Output the (x, y) coordinate of the center of the cell containing the given text.  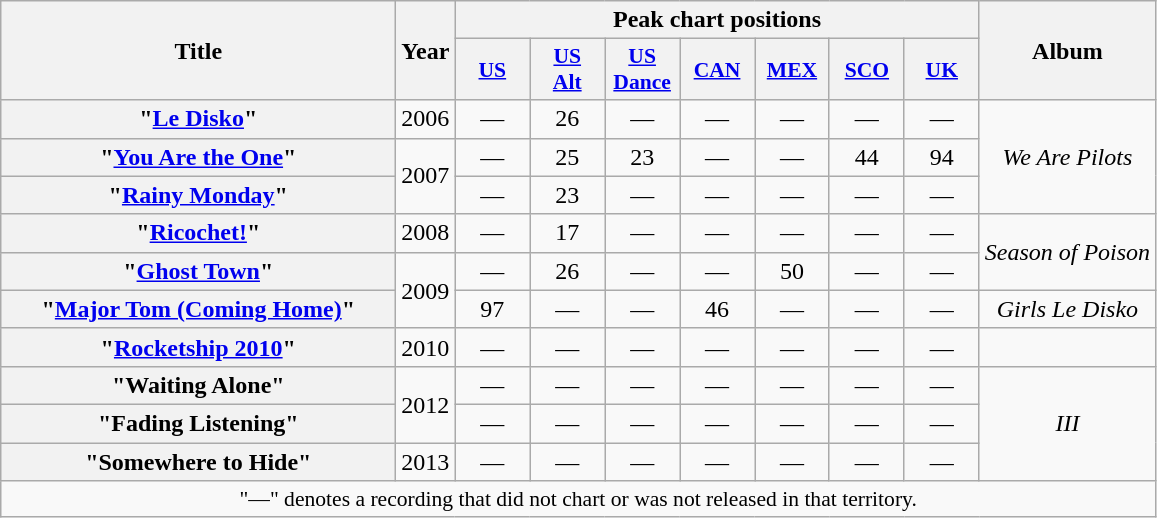
USDance (642, 70)
2006 (426, 119)
UK (942, 70)
MEX (792, 70)
2013 (426, 461)
"Ghost Town" (198, 271)
Season of Poison (1067, 252)
Girls Le Disko (1067, 309)
"—" denotes a recording that did not chart or was not released in that territory. (578, 499)
"Rainy Monday" (198, 195)
Album (1067, 50)
17 (568, 233)
"Major Tom (Coming Home)" (198, 309)
2012 (426, 404)
2010 (426, 347)
USAlt (568, 70)
44 (866, 157)
"Waiting Alone" (198, 385)
"Ricochet!" (198, 233)
25 (568, 157)
We Are Pilots (1067, 157)
US (492, 70)
"Fading Listening" (198, 423)
2008 (426, 233)
CAN (718, 70)
94 (942, 157)
SCO (866, 70)
Peak chart positions (717, 20)
"Le Disko" (198, 119)
50 (792, 271)
46 (718, 309)
III (1067, 423)
2009 (426, 290)
2007 (426, 176)
"You Are the One" (198, 157)
Year (426, 50)
Title (198, 50)
"Somewhere to Hide" (198, 461)
97 (492, 309)
"Rocketship 2010" (198, 347)
